Output the (x, y) coordinate of the center of the cell containing the given text.  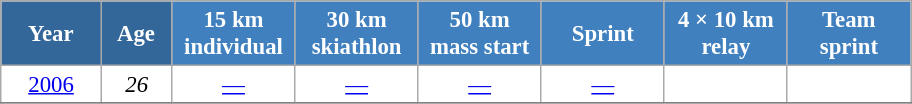
Age (136, 34)
15 km individual (234, 34)
4 × 10 km relay (726, 34)
Year (52, 34)
50 km mass start (480, 34)
Team sprint (848, 34)
30 km skiathlon (356, 34)
2006 (52, 85)
26 (136, 85)
Sprint (602, 34)
